From the cell containing the given text, extract its center point as (x, y) coordinate. 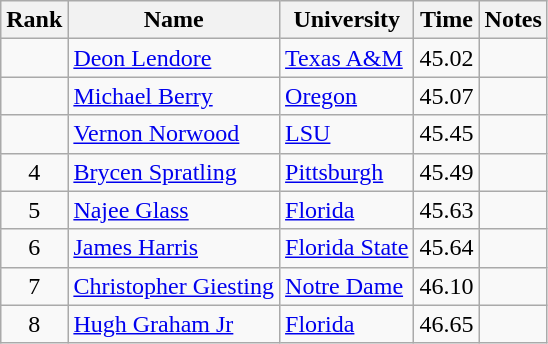
University (347, 20)
46.65 (446, 324)
Oregon (347, 96)
Hugh Graham Jr (174, 324)
45.63 (446, 210)
Texas A&M (347, 58)
45.45 (446, 134)
7 (34, 286)
Brycen Spratling (174, 172)
Deon Lendore (174, 58)
45.49 (446, 172)
Notre Dame (347, 286)
45.02 (446, 58)
James Harris (174, 248)
Notes (513, 20)
Najee Glass (174, 210)
Vernon Norwood (174, 134)
45.64 (446, 248)
Rank (34, 20)
Pittsburgh (347, 172)
Florida State (347, 248)
Name (174, 20)
46.10 (446, 286)
45.07 (446, 96)
5 (34, 210)
6 (34, 248)
Christopher Giesting (174, 286)
Michael Berry (174, 96)
LSU (347, 134)
Time (446, 20)
4 (34, 172)
8 (34, 324)
